For the text-containing cell, return its midpoint in (X, Y) coordinate format. 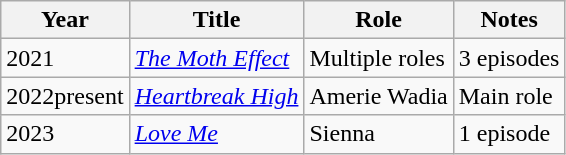
Notes (509, 20)
Love Me (216, 134)
3 episodes (509, 58)
Year (65, 20)
Title (216, 20)
1 episode (509, 134)
Multiple roles (378, 58)
2021 (65, 58)
2023 (65, 134)
Main role (509, 96)
The Moth Effect (216, 58)
Role (378, 20)
Sienna (378, 134)
2022present (65, 96)
Amerie Wadia (378, 96)
Heartbreak High (216, 96)
